Scan for the cell matching the given text and deliver its (x, y) coordinate at center. 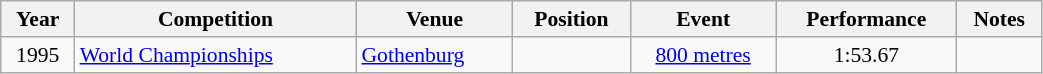
Event (703, 19)
Gothenburg (434, 55)
Position (572, 19)
Venue (434, 19)
Competition (216, 19)
World Championships (216, 55)
800 metres (703, 55)
1995 (38, 55)
Notes (999, 19)
Performance (866, 19)
Year (38, 19)
1:53.67 (866, 55)
